Return (x, y) of the center of cell containing provided text 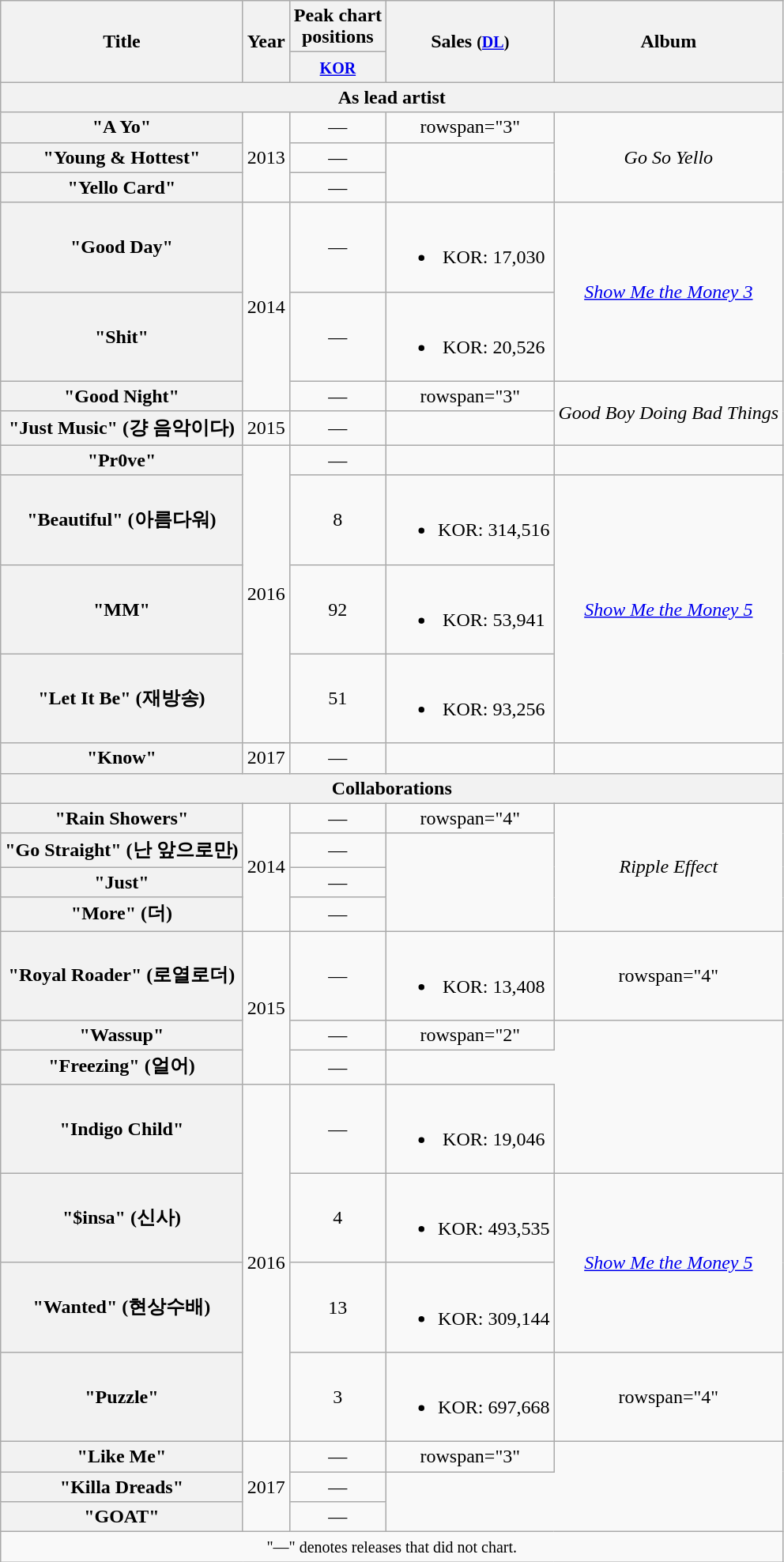
Go So Yello (669, 157)
Sales (DL) (470, 41)
92 (337, 609)
8 (337, 520)
3 (337, 1396)
"More" (더) (122, 914)
4 (337, 1217)
Title (122, 41)
KOR: 20,526 (470, 337)
Good Boy Doing Bad Things (669, 413)
"Let It Be" (재방송) (122, 699)
"Freezing" (얼어) (122, 1067)
"$insa" (신사) (122, 1217)
"Puzzle" (122, 1396)
"Indigo Child" (122, 1129)
"Young & Hottest" (122, 157)
KOR: 93,256 (470, 699)
KOR: 19,046 (470, 1129)
KOR: 53,941 (470, 609)
KOR (337, 67)
Year (266, 41)
"Beautiful" (아름다워) (122, 520)
Show Me the Money 3 (669, 292)
51 (337, 699)
KOR: 314,516 (470, 520)
As lead artist (392, 97)
"Shit" (122, 337)
KOR: 17,030 (470, 247)
"GOAT" (122, 1517)
2013 (266, 157)
KOR: 309,144 (470, 1307)
"Rain Showers" (122, 818)
KOR: 697,668 (470, 1396)
"A Yo" (122, 127)
"Good Day" (122, 247)
Ripple Effect (669, 866)
KOR: 13,408 (470, 975)
Album (669, 41)
"Pr0ve" (122, 460)
"Go Straight" (난 앞으로만) (122, 851)
"Wassup" (122, 1036)
13 (337, 1307)
"Know" (122, 758)
"Killa Dreads" (122, 1487)
KOR: 493,535 (470, 1217)
Collaborations (392, 788)
rowspan="2" (470, 1036)
"Yello Card" (122, 187)
"Just Music" (걍 음악이다) (122, 428)
"Good Night" (122, 396)
"Just" (122, 882)
"—" denotes releases that did not chart. (392, 1547)
"Like Me" (122, 1456)
"Wanted" (현상수배) (122, 1307)
"Royal Roader" (로열로더) (122, 975)
"MM" (122, 609)
Peak chart positions (337, 27)
